From the cell containing the given text, extract its center point as (x, y) coordinate. 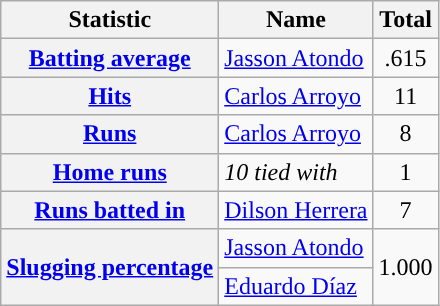
10 tied with (296, 172)
Home runs (110, 172)
1.000 (406, 267)
.615 (406, 58)
Batting average (110, 58)
7 (406, 210)
Eduardo Díaz (296, 286)
Slugging percentage (110, 267)
Total (406, 20)
11 (406, 96)
Statistic (110, 20)
1 (406, 172)
8 (406, 134)
Hits (110, 96)
Runs (110, 134)
Dilson Herrera (296, 210)
Runs batted in (110, 210)
Name (296, 20)
